Extract the (x, y) coordinate from the center of the cell holding the provided text.  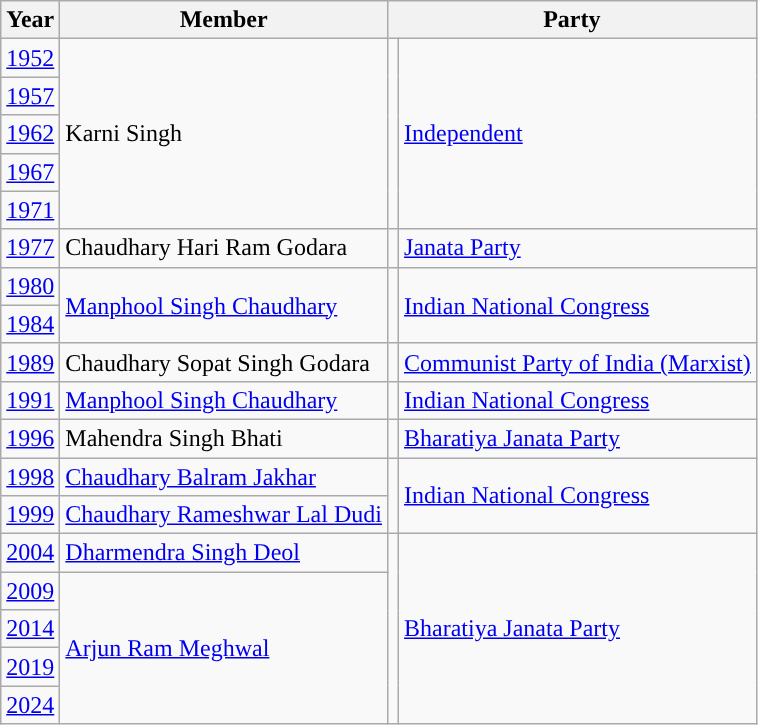
1980 (30, 286)
2009 (30, 591)
1984 (30, 324)
2004 (30, 553)
2014 (30, 629)
2019 (30, 667)
Janata Party (578, 248)
Chaudhary Balram Jakhar (224, 477)
1977 (30, 248)
1996 (30, 438)
Dharmendra Singh Deol (224, 553)
1971 (30, 210)
Independent (578, 134)
Chaudhary Hari Ram Godara (224, 248)
1952 (30, 58)
Chaudhary Rameshwar Lal Dudi (224, 515)
Member (224, 20)
1991 (30, 400)
2024 (30, 705)
Chaudhary Sopat Singh Godara (224, 362)
1989 (30, 362)
1962 (30, 134)
Karni Singh (224, 134)
Communist Party of India (Marxist) (578, 362)
Year (30, 20)
1999 (30, 515)
Mahendra Singh Bhati (224, 438)
1998 (30, 477)
1957 (30, 96)
1967 (30, 172)
Party (572, 20)
Arjun Ram Meghwal (224, 648)
